Identify which cell holds the provided text, then report its (x, y) central coordinate. 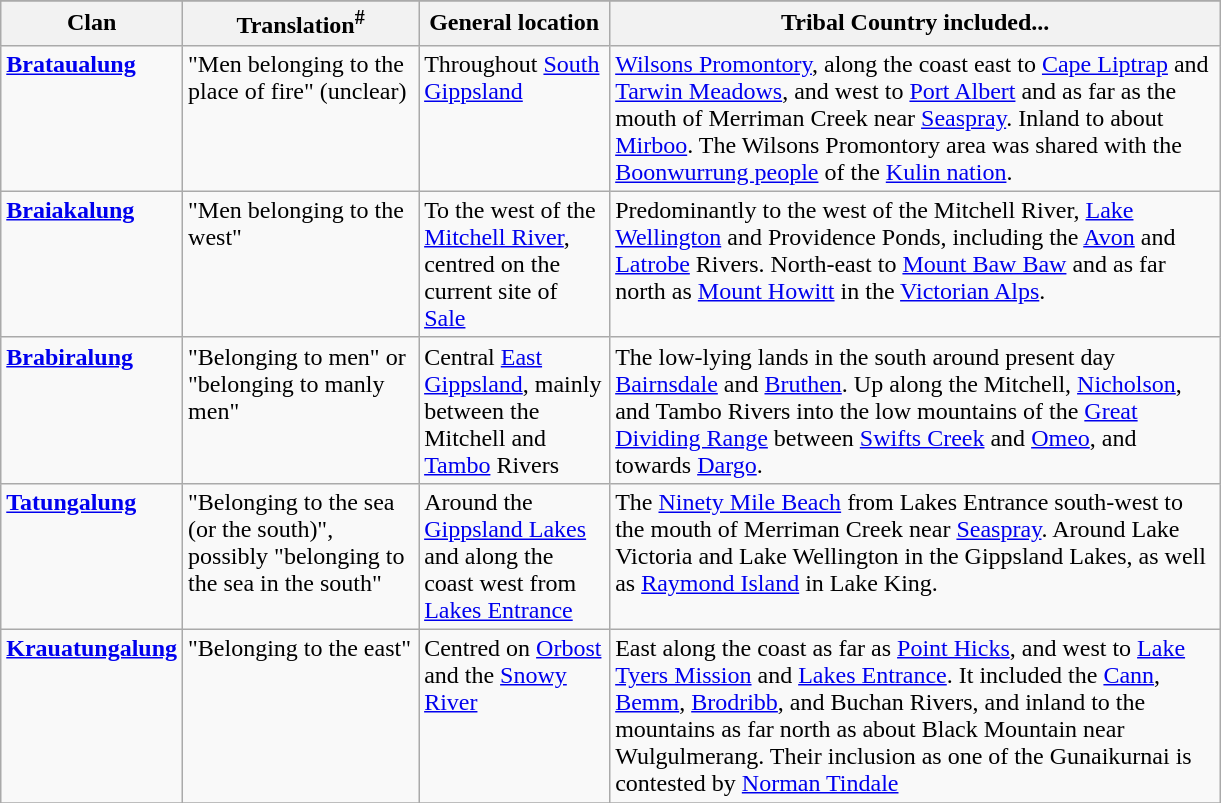
Throughout South Gippsland (514, 118)
Central East Gippsland, mainly between the Mitchell and Tambo Rivers (514, 410)
Tatungalung (92, 556)
General location (514, 24)
Clan (92, 24)
Translation# (301, 24)
Krauatungalung (92, 716)
"Belonging to men" or "belonging to manly men" (301, 410)
Brataualung (92, 118)
Brabiralung (92, 410)
"Men belonging to the west" (301, 264)
Tribal Country included... (916, 24)
"Belonging to the east" (301, 716)
Braiakalung (92, 264)
"Men belonging to the place of fire" (unclear) (301, 118)
Centred on Orbost and the Snowy River (514, 716)
Around the Gippsland Lakes and along the coast west from Lakes Entrance (514, 556)
"Belonging to the sea (or the south)", possibly "belonging to the sea in the south" (301, 556)
To the west of the Mitchell River, centred on the current site of Sale (514, 264)
